Extract the [X, Y] coordinate from the center of the cell holding the provided text.  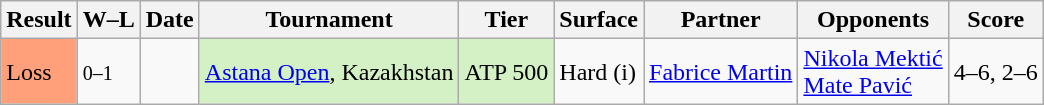
0–1 [108, 72]
Partner [721, 20]
Tournament [329, 20]
Score [996, 20]
Surface [599, 20]
Hard (i) [599, 72]
Astana Open, Kazakhstan [329, 72]
Opponents [873, 20]
Date [170, 20]
Nikola Mektić Mate Pavić [873, 72]
W–L [108, 20]
ATP 500 [506, 72]
Tier [506, 20]
4–6, 2–6 [996, 72]
Loss [39, 72]
Fabrice Martin [721, 72]
Result [39, 20]
